Provide the [X, Y] coordinate of the cell's center where the given text is located.  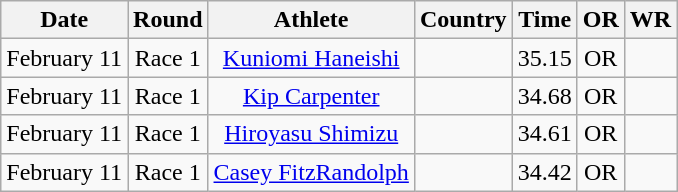
Country [463, 20]
Round [168, 20]
35.15 [544, 58]
Kip Carpenter [311, 96]
Casey FitzRandolph [311, 172]
Date [64, 20]
Hiroyasu Shimizu [311, 134]
34.42 [544, 172]
Athlete [311, 20]
Kuniomi Haneishi [311, 58]
34.61 [544, 134]
Time [544, 20]
WR [650, 20]
34.68 [544, 96]
